Search for the cell housing the specified text and yield its [X, Y] center coordinate. 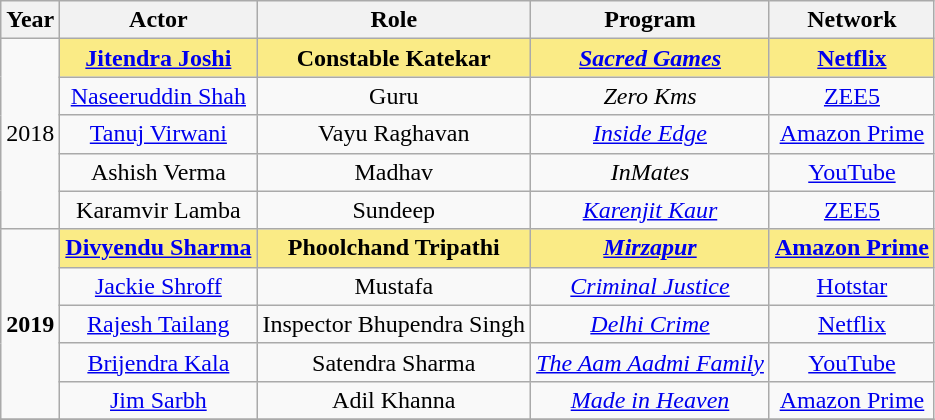
InMates [650, 172]
2019 [30, 324]
Vayu Raghavan [394, 134]
Inspector Bhupendra Singh [394, 324]
Mirzapur [650, 248]
Constable Katekar [394, 58]
Tanuj Virwani [158, 134]
Jim Sarbh [158, 400]
Adil Khanna [394, 400]
Jackie Shroff [158, 286]
Role [394, 20]
Made in Heaven [650, 400]
Delhi Crime [650, 324]
Zero Kms [650, 96]
Program [650, 20]
Actor [158, 20]
Sacred Games [650, 58]
Satendra Sharma [394, 362]
Karamvir Lamba [158, 210]
Guru [394, 96]
Madhav [394, 172]
Jitendra Joshi [158, 58]
Phoolchand Tripathi [394, 248]
Ashish Verma [158, 172]
Hotstar [852, 286]
Brijendra Kala [158, 362]
Criminal Justice [650, 286]
Divyendu Sharma [158, 248]
Karenjit Kaur [650, 210]
Network [852, 20]
Sundeep [394, 210]
Year [30, 20]
2018 [30, 134]
Rajesh Tailang [158, 324]
Inside Edge [650, 134]
The Aam Aadmi Family [650, 362]
Naseeruddin Shah [158, 96]
Mustafa [394, 286]
